Pinpoint the cell where the given text exists, returning its [X, Y] midpoint coordinate. 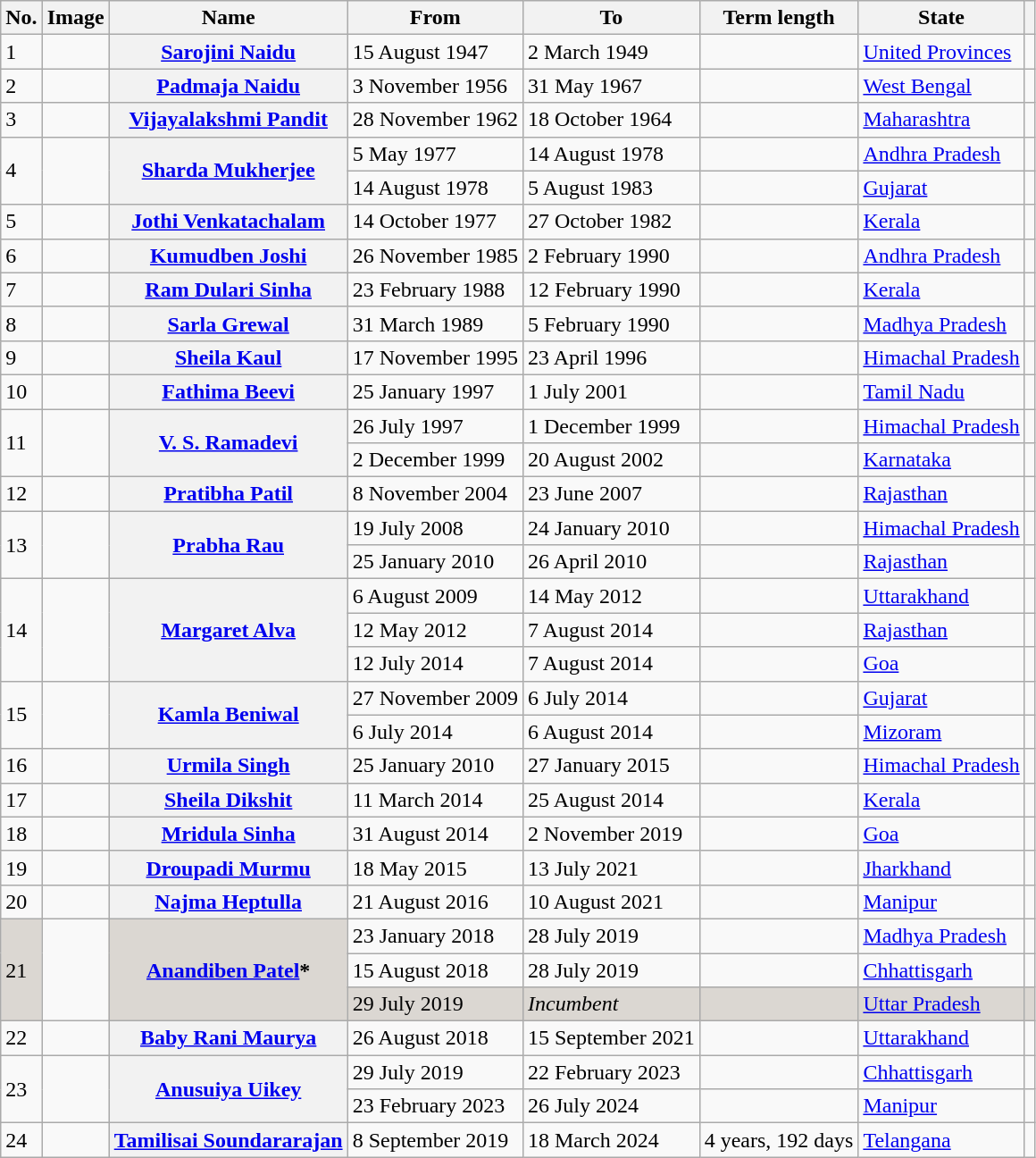
5 May 1977 [435, 154]
12 February 1990 [611, 289]
1 [21, 52]
Kamla Beniwal [229, 715]
11 March 2014 [435, 800]
26 July 1997 [435, 426]
Sheila Kaul [229, 357]
Urmila Singh [229, 766]
West Bengal [941, 86]
5 August 1983 [611, 188]
1 December 1999 [611, 426]
28 November 1962 [435, 120]
Sharda Mukherjee [229, 171]
15 August 2018 [435, 969]
No. [21, 18]
6 August 2009 [435, 596]
19 July 2008 [435, 528]
3 [21, 120]
24 [21, 1140]
2 December 1999 [435, 460]
Droupadi Murmu [229, 868]
Telangana [941, 1140]
23 January 2018 [435, 936]
United Provinces [941, 52]
12 [21, 494]
27 January 2015 [611, 766]
23 June 2007 [611, 494]
26 July 2024 [611, 1106]
10 August 2021 [611, 902]
26 August 2018 [435, 1038]
From [435, 18]
27 November 2009 [435, 698]
2 February 1990 [611, 256]
Margaret Alva [229, 630]
Karnataka [941, 460]
Vijayalakshmi Pandit [229, 120]
23 February 1988 [435, 289]
9 [21, 357]
15 [21, 715]
Image [75, 18]
Mridula Sinha [229, 834]
14 May 2012 [611, 596]
31 May 1967 [611, 86]
26 April 2010 [611, 562]
3 November 1956 [435, 86]
18 March 2024 [611, 1140]
5 [21, 222]
18 [21, 834]
2 March 1949 [611, 52]
8 September 2019 [435, 1140]
25 January 1997 [435, 391]
8 [21, 323]
Name [229, 18]
27 October 1982 [611, 222]
18 May 2015 [435, 868]
4 [21, 171]
14 [21, 630]
20 [21, 902]
Sarla Grewal [229, 323]
6 [21, 256]
20 August 2002 [611, 460]
10 [21, 391]
22 [21, 1038]
Pratibha Patil [229, 494]
23 [21, 1089]
Incumbent [611, 1004]
To [611, 18]
13 July 2021 [611, 868]
Maharashtra [941, 120]
14 October 1977 [435, 222]
1 July 2001 [611, 391]
State [941, 18]
23 April 1996 [611, 357]
5 February 1990 [611, 323]
Fathima Beevi [229, 391]
24 January 2010 [611, 528]
2 November 2019 [611, 834]
11 [21, 443]
Anandiben Patel* [229, 969]
12 May 2012 [435, 630]
Sheila Dikshit [229, 800]
Jharkhand [941, 868]
26 November 1985 [435, 256]
Term length [779, 18]
31 March 1989 [435, 323]
Tamil Nadu [941, 391]
Padmaja Naidu [229, 86]
Anusuiya Uikey [229, 1089]
31 August 2014 [435, 834]
Sarojini Naidu [229, 52]
23 February 2023 [435, 1106]
17 November 1995 [435, 357]
Baby Rani Maurya [229, 1038]
Kumudben Joshi [229, 256]
Najma Heptulla [229, 902]
21 [21, 969]
Mizoram [941, 732]
25 August 2014 [611, 800]
21 August 2016 [435, 902]
8 November 2004 [435, 494]
17 [21, 800]
22 February 2023 [611, 1072]
15 September 2021 [611, 1038]
V. S. Ramadevi [229, 443]
Prabha Rau [229, 545]
4 years, 192 days [779, 1140]
13 [21, 545]
15 August 1947 [435, 52]
6 August 2014 [611, 732]
19 [21, 868]
16 [21, 766]
18 October 1964 [611, 120]
12 July 2014 [435, 664]
Uttar Pradesh [941, 1004]
Ram Dulari Sinha [229, 289]
7 [21, 289]
Jothi Venkatachalam [229, 222]
Tamilisai Soundararajan [229, 1140]
2 [21, 86]
